Provide the [x, y] coordinate of the cell's center where the given text is located.  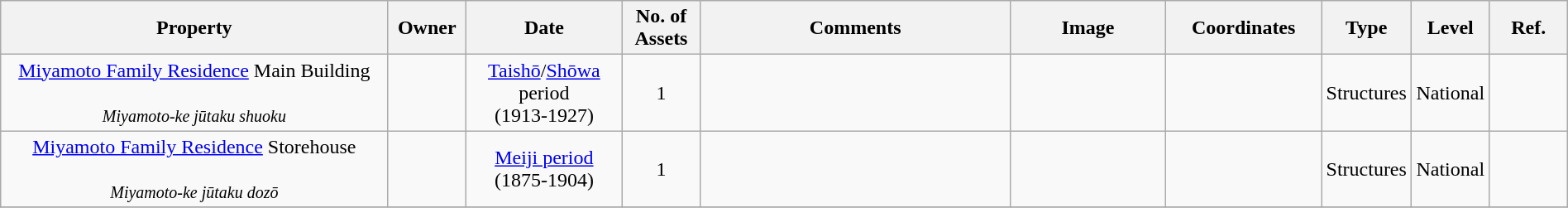
Taishō/Shōwa period(1913-1927) [544, 93]
Date [544, 28]
Miyamoto Family Residence StorehouseMiyamoto-ke jūtaku dozō [194, 169]
Type [1366, 28]
Meiji period(1875-1904) [544, 169]
Coordinates [1244, 28]
Property [194, 28]
Miyamoto Family Residence Main BuildingMiyamoto-ke jūtaku shuoku [194, 93]
Ref. [1528, 28]
Owner [427, 28]
Image [1088, 28]
Level [1451, 28]
Comments [855, 28]
No. of Assets [661, 28]
